Output the [x, y] coordinate of the center of the cell containing the given text.  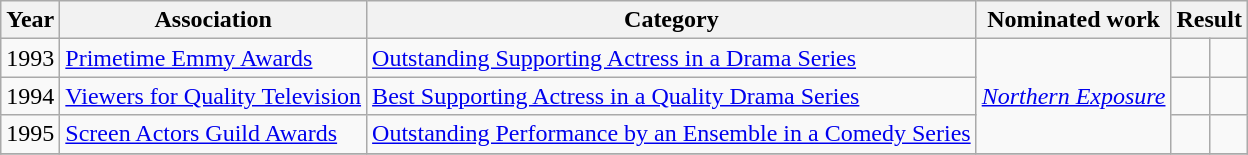
Northern Exposure [1074, 96]
Result [1209, 20]
Screen Actors Guild Awards [214, 134]
Nominated work [1074, 20]
1994 [30, 96]
Best Supporting Actress in a Quality Drama Series [672, 96]
Viewers for Quality Television [214, 96]
Primetime Emmy Awards [214, 58]
Year [30, 20]
Category [672, 20]
Outstanding Supporting Actress in a Drama Series [672, 58]
1995 [30, 134]
Association [214, 20]
1993 [30, 58]
Outstanding Performance by an Ensemble in a Comedy Series [672, 134]
